For the text-containing cell, return its midpoint in (x, y) coordinate format. 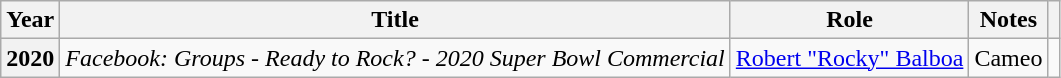
Role (850, 20)
Notes (1008, 20)
2020 (30, 58)
Title (395, 20)
Cameo (1008, 58)
Robert "Rocky" Balboa (850, 58)
Facebook: Groups - Ready to Rock? - 2020 Super Bowl Commercial (395, 58)
Year (30, 20)
